Pinpoint the cell where the given text exists, returning its (X, Y) midpoint coordinate. 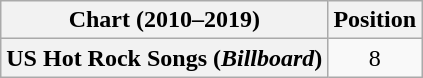
Position (375, 20)
US Hot Rock Songs (Billboard) (164, 58)
8 (375, 58)
Chart (2010–2019) (164, 20)
